Output the (x, y) coordinate of the center of the cell containing the given text.  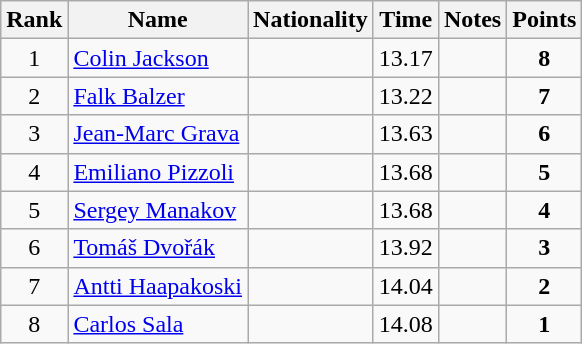
14.04 (406, 286)
Sergey Manakov (158, 210)
Points (544, 20)
Falk Balzer (158, 96)
Colin Jackson (158, 58)
Tomáš Dvořák (158, 248)
Jean-Marc Grava (158, 134)
Antti Haapakoski (158, 286)
Carlos Sala (158, 324)
Name (158, 20)
13.92 (406, 248)
Notes (472, 20)
13.63 (406, 134)
Time (406, 20)
Emiliano Pizzoli (158, 172)
13.22 (406, 96)
Rank (34, 20)
Nationality (311, 20)
14.08 (406, 324)
13.17 (406, 58)
